Output the [X, Y] coordinate of the center of the cell containing the given text.  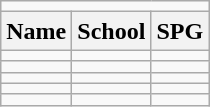
School [112, 31]
Name [36, 31]
SPG [180, 31]
